Find where the given text appears and provide that cell's center as (X, Y) coordinate. 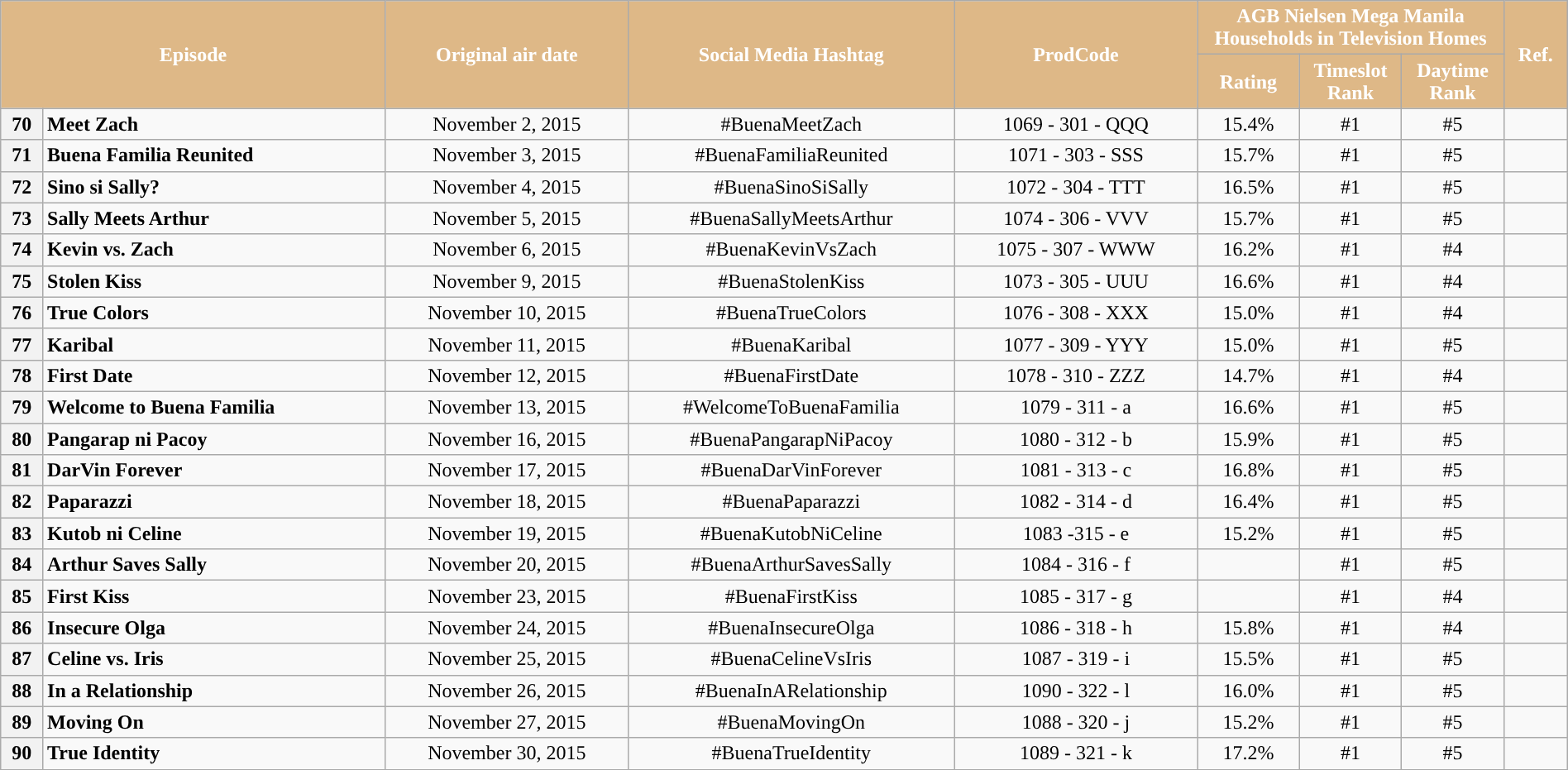
November 13, 2015 (506, 407)
Buena Familia Reunited (215, 155)
November 3, 2015 (506, 155)
#BuenaInsecureOlga (791, 628)
November 18, 2015 (506, 502)
Sino si Sally? (215, 187)
71 (22, 155)
1090 - 322 - l (1075, 691)
#BuenaCelineVsIris (791, 659)
1073 - 305 - UUU (1075, 281)
November 10, 2015 (506, 313)
15.9% (1249, 439)
True Identity (215, 753)
First Kiss (215, 596)
Episode (194, 55)
True Colors (215, 313)
November 30, 2015 (506, 753)
#BuenaFirstKiss (791, 596)
1069 - 301 - QQQ (1075, 124)
1080 - 312 - b (1075, 439)
89 (22, 722)
November 12, 2015 (506, 375)
November 16, 2015 (506, 439)
72 (22, 187)
Timeslot Rank (1350, 81)
November 23, 2015 (506, 596)
1075 - 307 - WWW (1075, 250)
81 (22, 471)
85 (22, 596)
#BuenaKaribal (791, 344)
82 (22, 502)
November 20, 2015 (506, 565)
Sally Meets Arthur (215, 218)
16.4% (1249, 502)
80 (22, 439)
Insecure Olga (215, 628)
#BuenaKevinVsZach (791, 250)
#BuenaStolenKiss (791, 281)
#BuenaFamiliaReunited (791, 155)
November 5, 2015 (506, 218)
#BuenaFirstDate (791, 375)
Celine vs. Iris (215, 659)
DarVin Forever (215, 471)
#BuenaDarVinForever (791, 471)
15.8% (1249, 628)
#BuenaInARelationship (791, 691)
November 19, 2015 (506, 533)
Social Media Hashtag (791, 55)
1077 - 309 - YYY (1075, 344)
First Date (215, 375)
77 (22, 344)
#BuenaSinoSiSally (791, 187)
#BuenaPaparazzi (791, 502)
Original air date (506, 55)
Moving On (215, 722)
November 17, 2015 (506, 471)
87 (22, 659)
1086 - 318 - h (1075, 628)
Arthur Saves Sally (215, 565)
#BuenaKutobNiCeline (791, 533)
14.7% (1249, 375)
1082 - 314 - d (1075, 502)
79 (22, 407)
1089 - 321 - k (1075, 753)
#BuenaSallyMeetsArthur (791, 218)
1088 - 320 - j (1075, 722)
75 (22, 281)
1079 - 311 - a (1075, 407)
1083 -315 - e (1075, 533)
16.2% (1249, 250)
1074 - 306 - VVV (1075, 218)
1084 - 316 - f (1075, 565)
AGB Nielsen Mega Manila Households in Television Homes (1351, 28)
1076 - 308 - XXX (1075, 313)
15.5% (1249, 659)
November 9, 2015 (506, 281)
Rating (1249, 81)
73 (22, 218)
#BuenaTrueColors (791, 313)
#WelcomeToBuenaFamilia (791, 407)
Welcome to Buena Familia (215, 407)
17.2% (1249, 753)
Ref. (1535, 55)
November 2, 2015 (506, 124)
Karibal (215, 344)
#BuenaPangarapNiPacoy (791, 439)
November 6, 2015 (506, 250)
Daytime Rank (1453, 81)
#BuenaArthurSavesSally (791, 565)
88 (22, 691)
70 (22, 124)
Kevin vs. Zach (215, 250)
#BuenaMeetZach (791, 124)
15.4% (1249, 124)
In a Relationship (215, 691)
1078 - 310 - ZZZ (1075, 375)
Stolen Kiss (215, 281)
1072 - 304 - TTT (1075, 187)
1071 - 303 - SSS (1075, 155)
78 (22, 375)
90 (22, 753)
76 (22, 313)
ProdCode (1075, 55)
November 25, 2015 (506, 659)
Paparazzi (215, 502)
16.5% (1249, 187)
1081 - 313 - c (1075, 471)
83 (22, 533)
November 24, 2015 (506, 628)
November 4, 2015 (506, 187)
November 11, 2015 (506, 344)
November 26, 2015 (506, 691)
84 (22, 565)
86 (22, 628)
November 27, 2015 (506, 722)
1087 - 319 - i (1075, 659)
Kutob ni Celine (215, 533)
1085 - 317 - g (1075, 596)
#BuenaMovingOn (791, 722)
16.0% (1249, 691)
Pangarap ni Pacoy (215, 439)
#BuenaTrueIdentity (791, 753)
74 (22, 250)
16.8% (1249, 471)
Meet Zach (215, 124)
